Provide the (X, Y) coordinate of the cell's center where the given text is located.  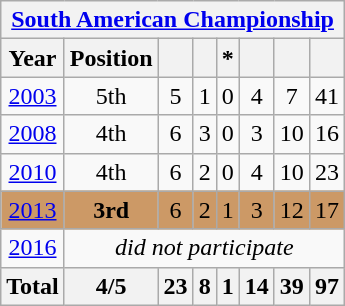
Year (33, 58)
* (228, 58)
did not participate (204, 248)
14 (256, 286)
2003 (33, 96)
12 (292, 210)
2016 (33, 248)
5th (111, 96)
4/5 (111, 286)
2013 (33, 210)
Total (33, 286)
7 (292, 96)
97 (326, 286)
39 (292, 286)
17 (326, 210)
Position (111, 58)
3rd (111, 210)
2008 (33, 134)
South American Championship (173, 20)
8 (204, 286)
16 (326, 134)
41 (326, 96)
2010 (33, 172)
5 (176, 96)
